Scan for the cell matching the given text and deliver its (x, y) coordinate at center. 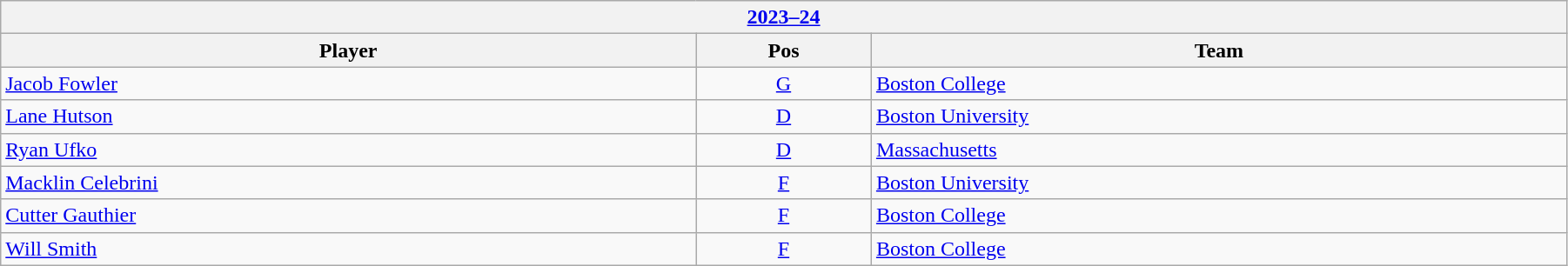
Pos (784, 50)
Massachusetts (1218, 150)
Will Smith (348, 249)
Team (1218, 50)
Jacob Fowler (348, 83)
Ryan Ufko (348, 150)
Lane Hutson (348, 116)
Player (348, 50)
2023–24 (784, 17)
G (784, 83)
Macklin Celebrini (348, 183)
Cutter Gauthier (348, 216)
